Scan for the cell matching the given text and deliver its [x, y] coordinate at center. 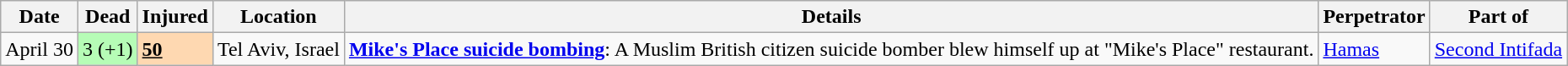
Dead [108, 17]
Second Intifada [1498, 49]
Perpetrator [1374, 17]
Injured [175, 17]
3 (+1) [108, 49]
Date [40, 17]
Hamas [1374, 49]
April 30 [40, 49]
Mike's Place suicide bombing: A Muslim British citizen suicide bomber blew himself up at "Mike's Place" restaurant. [831, 49]
Tel Aviv, Israel [278, 49]
Part of [1498, 17]
Location [278, 17]
50 [175, 49]
Details [831, 17]
